From the cell containing the given text, extract its center point as (X, Y) coordinate. 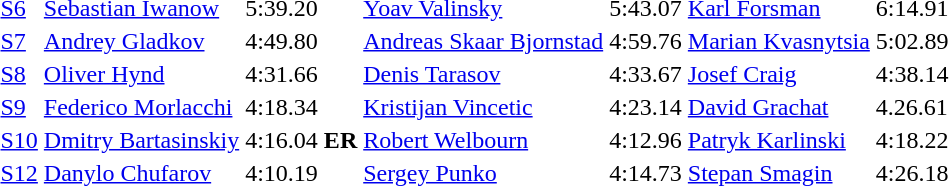
4:49.80 (302, 41)
Josef Craig (778, 74)
David Grachat (778, 107)
4:18.34 (302, 107)
Robert Welbourn (484, 140)
Patryk Karlinski (778, 140)
4:12.96 (646, 140)
Oliver Hynd (141, 74)
4:33.67 (646, 74)
Federico Morlacchi (141, 107)
4:23.14 (646, 107)
Andreas Skaar Bjornstad (484, 41)
4:31.66 (302, 74)
4:59.76 (646, 41)
Andrey Gladkov (141, 41)
Kristijan Vincetic (484, 107)
Dmitry Bartasinskiy (141, 140)
4:16.04 ER (302, 140)
Marian Kvasnytsia (778, 41)
Denis Tarasov (484, 74)
